Provide the [x, y] coordinate of the cell's center where the given text is located.  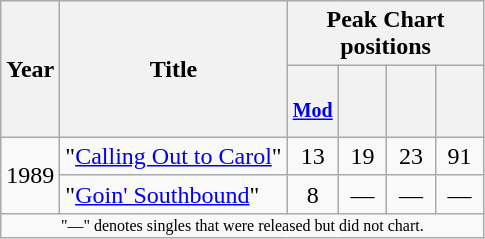
91 [460, 156]
19 [362, 156]
23 [412, 156]
13 [312, 156]
"Calling Out to Carol" [174, 156]
Mod [312, 102]
Title [174, 70]
Peak Chart positions [386, 34]
"Goin' Southbound" [174, 194]
1989 [30, 175]
8 [312, 194]
"—" denotes singles that were released but did not chart. [242, 225]
Year [30, 70]
